Return (x, y) of the center of cell containing provided text 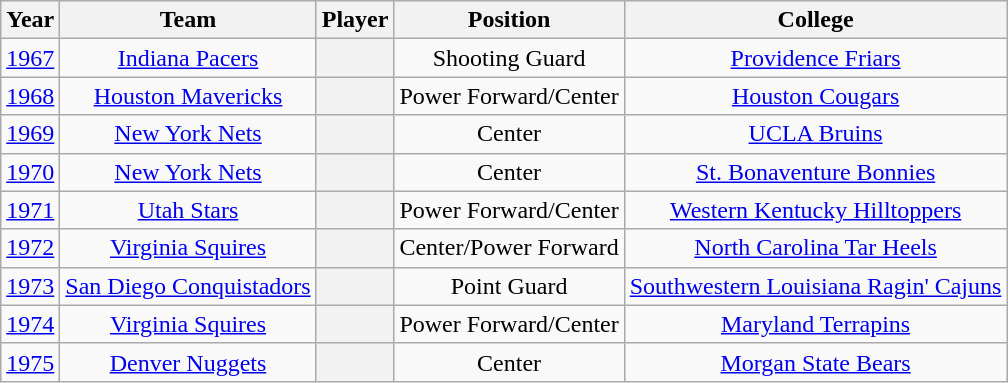
Year (30, 20)
1971 (30, 210)
Center/Power Forward (509, 248)
Indiana Pacers (188, 58)
College (816, 20)
Denver Nuggets (188, 362)
1968 (30, 96)
1975 (30, 362)
Point Guard (509, 286)
San Diego Conquistadors (188, 286)
Southwestern Louisiana Ragin' Cajuns (816, 286)
1967 (30, 58)
Houston Cougars (816, 96)
Providence Friars (816, 58)
St. Bonaventure Bonnies (816, 172)
1970 (30, 172)
Morgan State Bears (816, 362)
Western Kentucky Hilltoppers (816, 210)
1972 (30, 248)
North Carolina Tar Heels (816, 248)
UCLA Bruins (816, 134)
Team (188, 20)
1974 (30, 324)
Maryland Terrapins (816, 324)
Player (355, 20)
Houston Mavericks (188, 96)
Position (509, 20)
1969 (30, 134)
Shooting Guard (509, 58)
Utah Stars (188, 210)
1973 (30, 286)
